For the text-containing cell, return its midpoint in (x, y) coordinate format. 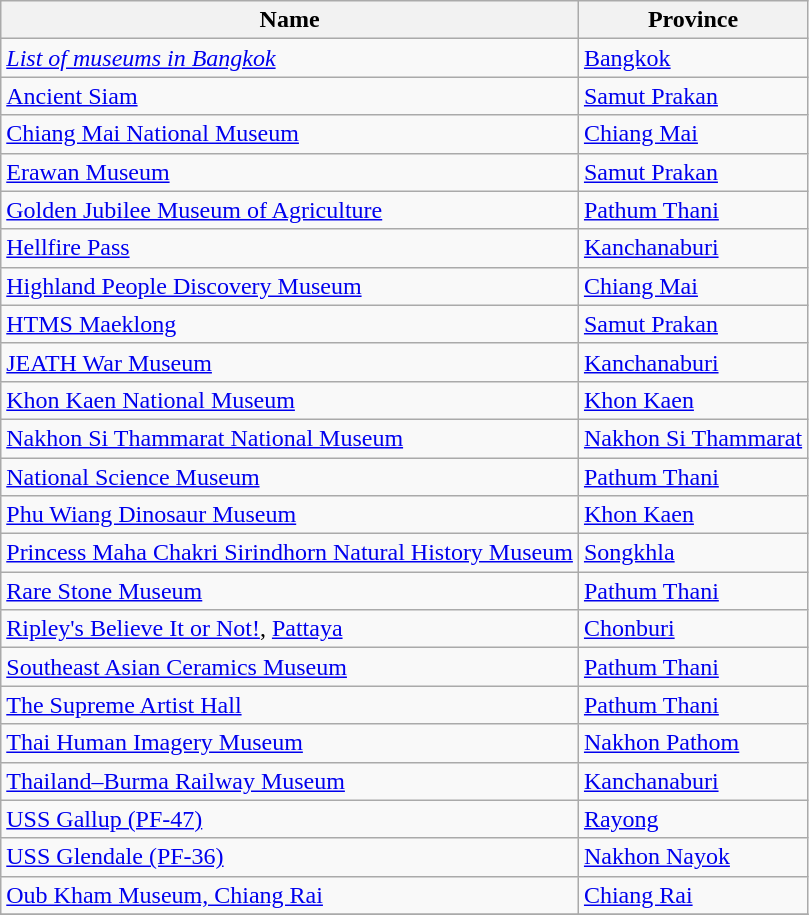
HTMS Maeklong (290, 324)
Chiang Rai (692, 895)
Highland People Discovery Museum (290, 286)
Princess Maha Chakri Sirindhorn Natural History Museum (290, 553)
National Science Museum (290, 477)
The Supreme Artist Hall (290, 705)
Nakhon Si Thammarat National Museum (290, 438)
JEATH War Museum (290, 362)
Hellfire Pass (290, 248)
USS Gallup (PF-47) (290, 819)
USS Glendale (PF-36) (290, 857)
Chonburi (692, 629)
Southeast Asian Ceramics Museum (290, 667)
Bangkok (692, 58)
List of museums in Bangkok (290, 58)
Nakhon Pathom (692, 743)
Thailand–Burma Railway Museum (290, 781)
Ripley's Believe It or Not!, Pattaya (290, 629)
Nakhon Si Thammarat (692, 438)
Golden Jubilee Museum of Agriculture (290, 210)
Name (290, 20)
Rayong (692, 819)
Oub Kham Museum, Chiang Rai (290, 895)
Songkhla (692, 553)
Nakhon Nayok (692, 857)
Khon Kaen National Museum (290, 400)
Chiang Mai National Museum (290, 134)
Erawan Museum (290, 172)
Rare Stone Museum (290, 591)
Phu Wiang Dinosaur Museum (290, 515)
Province (692, 20)
Ancient Siam (290, 96)
Thai Human Imagery Museum (290, 743)
